Determine the (X, Y) coordinate at the center of the cell enclosing the given text.  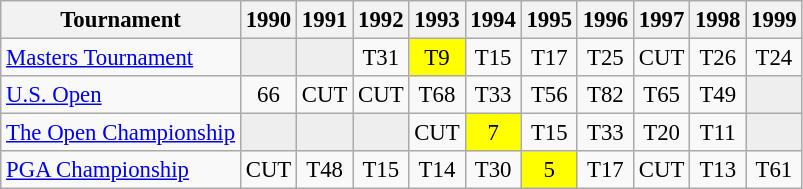
PGA Championship (121, 170)
T11 (718, 133)
T25 (605, 58)
1998 (718, 20)
1997 (661, 20)
T13 (718, 170)
T49 (718, 95)
T68 (437, 95)
T82 (605, 95)
1994 (493, 20)
T61 (774, 170)
Tournament (121, 20)
5 (549, 170)
7 (493, 133)
1999 (774, 20)
1992 (381, 20)
T24 (774, 58)
T48 (325, 170)
1996 (605, 20)
Masters Tournament (121, 58)
T65 (661, 95)
T31 (381, 58)
The Open Championship (121, 133)
1993 (437, 20)
T9 (437, 58)
T20 (661, 133)
1995 (549, 20)
T14 (437, 170)
1991 (325, 20)
1990 (268, 20)
T56 (549, 95)
66 (268, 95)
T26 (718, 58)
U.S. Open (121, 95)
T30 (493, 170)
